Determine the [X, Y] coordinate at the center of the cell enclosing the given text.  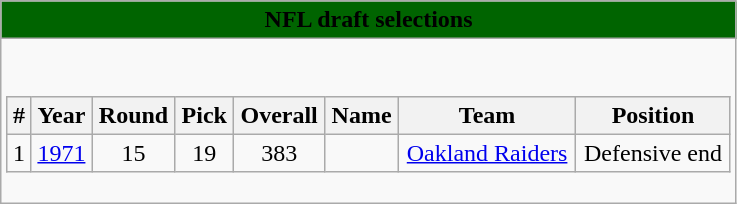
NFL draft selections [369, 20]
Name [362, 115]
Position [653, 115]
Team [487, 115]
1 [19, 153]
1971 [62, 153]
19 [204, 153]
Defensive end [653, 153]
Overall [278, 115]
# [19, 115]
# Year Round Pick Overall Name Team Position 1 1971 15 19 383 Oakland Raiders Defensive end [369, 121]
15 [134, 153]
383 [278, 153]
Round [134, 115]
Pick [204, 115]
Year [62, 115]
Oakland Raiders [487, 153]
